Scan for the cell matching the given text and deliver its [x, y] coordinate at center. 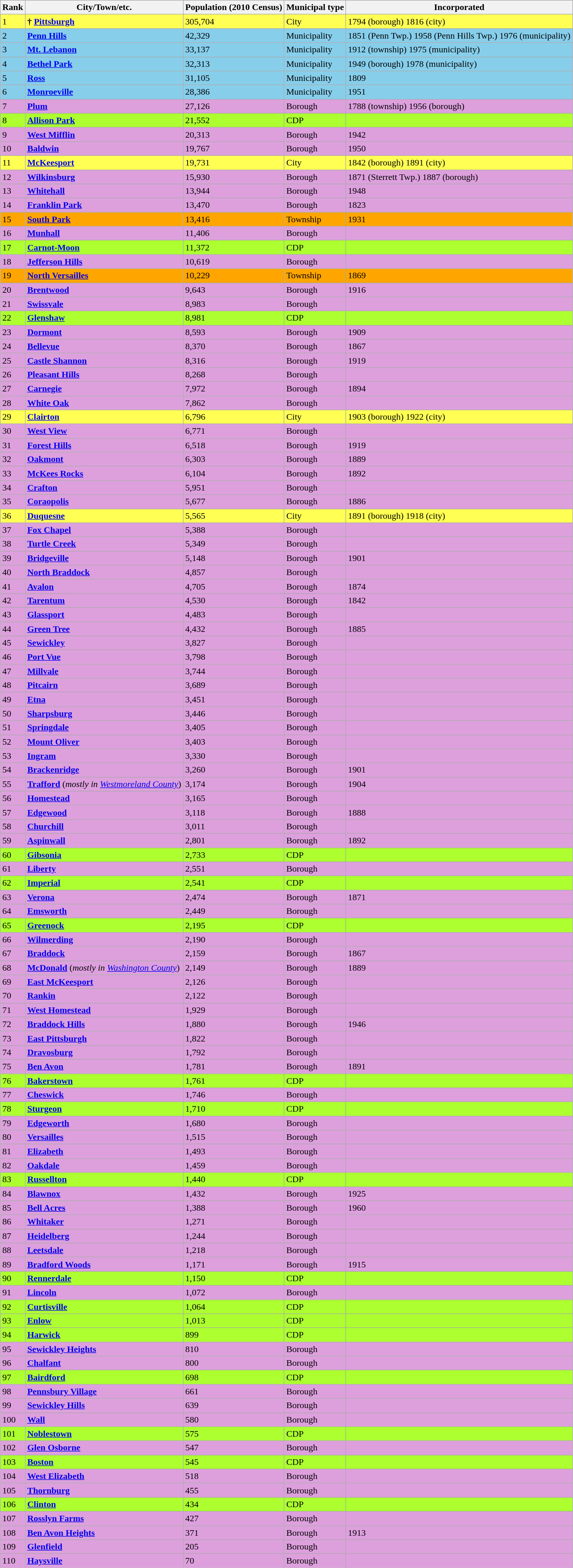
65 [13, 925]
Clairton [104, 417]
15 [13, 219]
8,316 [234, 360]
22 [13, 318]
4,432 [234, 629]
3,798 [234, 657]
39 [13, 558]
1,271 [234, 1222]
Port Vue [104, 657]
109 [13, 1547]
Churchill [104, 826]
Bethel Park [104, 64]
79 [13, 1123]
1904 [459, 784]
McKeesport [104, 163]
2,195 [234, 925]
Boston [104, 1462]
McKees Rocks [104, 473]
54 [13, 770]
Forest Hills [104, 445]
51 [13, 728]
103 [13, 1462]
1,072 [234, 1292]
580 [234, 1420]
Gibsonia [104, 854]
1925 [459, 1194]
545 [234, 1462]
2,122 [234, 996]
Rank [13, 7]
32 [13, 459]
1,013 [234, 1321]
2,541 [234, 883]
1942 [459, 134]
1,822 [234, 1038]
2,474 [234, 897]
Wilkinsburg [104, 177]
78 [13, 1109]
Sewickley [104, 643]
5,951 [234, 488]
Brackenridge [104, 770]
North Versailles [104, 276]
Turtle Creek [104, 544]
Blawnox [104, 1194]
3,118 [234, 812]
9 [13, 134]
1,388 [234, 1208]
86 [13, 1222]
25 [13, 360]
455 [234, 1490]
1,150 [234, 1278]
5,565 [234, 516]
West Mifflin [104, 134]
2,126 [234, 982]
6,796 [234, 417]
77 [13, 1095]
1842 [459, 600]
1915 [459, 1264]
84 [13, 1194]
83 [13, 1180]
Versailles [104, 1137]
27,126 [234, 106]
63 [13, 897]
Carnot-Moon [104, 247]
7,862 [234, 403]
14 [13, 205]
36 [13, 516]
899 [234, 1335]
1788 (township) 1956 (borough) [459, 106]
1913 [459, 1533]
19 [13, 276]
Duquesne [104, 516]
Millvale [104, 671]
13,416 [234, 219]
59 [13, 840]
Jefferson Hills [104, 262]
45 [13, 643]
West Homestead [104, 1010]
Plum [104, 106]
73 [13, 1038]
10,229 [234, 276]
18 [13, 262]
8,370 [234, 346]
3,405 [234, 728]
Fox Chapel [104, 530]
547 [234, 1448]
639 [234, 1405]
47 [13, 671]
Dormont [104, 332]
Dravosburg [104, 1052]
371 [234, 1533]
1871 (Sterrett Twp.) 1887 (borough) [459, 177]
62 [13, 883]
Rennerdale [104, 1278]
1 [13, 22]
1948 [459, 191]
11,372 [234, 247]
4,705 [234, 586]
Glassport [104, 614]
52 [13, 742]
Braddock Hills [104, 1024]
Rosslyn Farms [104, 1518]
55 [13, 784]
81 [13, 1151]
46 [13, 657]
5,677 [234, 502]
Carnegie [104, 388]
Sewickley Hills [104, 1405]
Tarentum [104, 600]
6,104 [234, 473]
1,493 [234, 1151]
4,857 [234, 572]
33,137 [234, 50]
Municipal type [315, 7]
13,944 [234, 191]
21 [13, 304]
3,827 [234, 643]
58 [13, 826]
Mt. Lebanon [104, 50]
3,330 [234, 756]
69 [13, 982]
61 [13, 869]
95 [13, 1349]
3,174 [234, 784]
Russellton [104, 1180]
427 [234, 1518]
24 [13, 346]
2,449 [234, 911]
Allison Park [104, 120]
50 [13, 714]
89 [13, 1264]
1950 [459, 148]
35 [13, 502]
64 [13, 911]
East McKeesport [104, 982]
3,165 [234, 798]
1809 [459, 78]
205 [234, 1547]
56 [13, 798]
South Park [104, 219]
Greenock [104, 925]
19,731 [234, 163]
434 [234, 1504]
102 [13, 1448]
97 [13, 1377]
Bradford Woods [104, 1264]
Ross [104, 78]
Enlow [104, 1321]
5,349 [234, 544]
1931 [459, 219]
Coraopolis [104, 502]
Glenshaw [104, 318]
Sewickley Heights [104, 1349]
1,710 [234, 1109]
Crafton [104, 488]
8,983 [234, 304]
575 [234, 1434]
Rankin [104, 996]
6,303 [234, 459]
3,689 [234, 685]
Etna [104, 699]
Noblestown [104, 1434]
West Elizabeth [104, 1476]
5,388 [234, 530]
1,171 [234, 1264]
8,981 [234, 318]
Penn Hills [104, 36]
3,451 [234, 699]
17 [13, 247]
1912 (township) 1975 (municipality) [459, 50]
Heidelberg [104, 1236]
1,515 [234, 1137]
Whitaker [104, 1222]
10,619 [234, 262]
1960 [459, 1208]
3,446 [234, 714]
99 [13, 1405]
1916 [459, 290]
Avalon [104, 586]
31 [13, 445]
1,880 [234, 1024]
80 [13, 1137]
1851 (Penn Twp.) 1958 (Penn Hills Twp.) 1976 (municipality) [459, 36]
3,011 [234, 826]
1,929 [234, 1010]
Elizabeth [104, 1151]
Thornburg [104, 1490]
Imperial [104, 883]
7 [13, 106]
5 [13, 78]
67 [13, 954]
71 [13, 1010]
1,792 [234, 1052]
1,761 [234, 1081]
Aspinwall [104, 840]
1885 [459, 629]
26 [13, 374]
3,744 [234, 671]
87 [13, 1236]
East Pittsburgh [104, 1038]
661 [234, 1391]
Oakdale [104, 1165]
33 [13, 473]
Sturgeon [104, 1109]
6 [13, 92]
2,149 [234, 968]
Trafford (mostly in Westmoreland County) [104, 784]
12 [13, 177]
4,483 [234, 614]
1909 [459, 332]
1,746 [234, 1095]
Leetsdale [104, 1250]
Wall [104, 1420]
1869 [459, 276]
† Pittsburgh [104, 22]
1951 [459, 92]
Brentwood [104, 290]
1949 (borough) 1978 (municipality) [459, 64]
Emsworth [104, 911]
74 [13, 1052]
Bairdford [104, 1377]
34 [13, 488]
76 [13, 1081]
1886 [459, 502]
Wilmerding [104, 939]
98 [13, 1391]
4 [13, 64]
108 [13, 1533]
Pitcairn [104, 685]
23 [13, 332]
68 [13, 968]
Lincoln [104, 1292]
1,244 [234, 1236]
Bell Acres [104, 1208]
Oakmont [104, 459]
Population (2010 Census) [234, 7]
2,801 [234, 840]
19,767 [234, 148]
Braddock [104, 954]
13,470 [234, 205]
305,704 [234, 22]
8,593 [234, 332]
85 [13, 1208]
1,440 [234, 1180]
43 [13, 614]
810 [234, 1349]
15,930 [234, 177]
37 [13, 530]
Glen Osborne [104, 1448]
2,733 [234, 854]
Incorporated [459, 7]
28,386 [234, 92]
82 [13, 1165]
1,459 [234, 1165]
Castle Shannon [104, 360]
Clinton [104, 1504]
Ben Avon Heights [104, 1533]
31,105 [234, 78]
44 [13, 629]
Green Tree [104, 629]
City/Town/etc. [104, 7]
Springdale [104, 728]
88 [13, 1250]
21,552 [234, 120]
29 [13, 417]
100 [13, 1420]
1888 [459, 812]
Cheswick [104, 1095]
40 [13, 572]
32,313 [234, 64]
1891 (borough) 1918 (city) [459, 516]
28 [13, 403]
Bellevue [104, 346]
698 [234, 1377]
42,329 [234, 36]
1,680 [234, 1123]
104 [13, 1476]
8,268 [234, 374]
Edgeworth [104, 1123]
1,781 [234, 1066]
1894 [459, 388]
6,518 [234, 445]
Bridgeville [104, 558]
Liberty [104, 869]
North Braddock [104, 572]
1794 (borough) 1816 (city) [459, 22]
90 [13, 1278]
1903 (borough) 1922 (city) [459, 417]
4,530 [234, 600]
Ingram [104, 756]
30 [13, 431]
1946 [459, 1024]
75 [13, 1066]
27 [13, 388]
1891 [459, 1066]
11,406 [234, 233]
11 [13, 163]
Munhall [104, 233]
48 [13, 685]
1871 [459, 897]
66 [13, 939]
West View [104, 431]
101 [13, 1434]
60 [13, 854]
105 [13, 1490]
92 [13, 1306]
Glenfield [104, 1547]
Franklin Park [104, 205]
94 [13, 1335]
9,643 [234, 290]
1,432 [234, 1194]
Homestead [104, 798]
Mount Oliver [104, 742]
Pennsbury Village [104, 1391]
3 [13, 50]
Verona [104, 897]
518 [234, 1476]
McDonald (mostly in Washington County) [104, 968]
2 [13, 36]
Monroeville [104, 92]
2,159 [234, 954]
1,064 [234, 1306]
Sharpsburg [104, 714]
1,218 [234, 1250]
53 [13, 756]
1842 (borough) 1891 (city) [459, 163]
Harwick [104, 1335]
93 [13, 1321]
3,403 [234, 742]
Pleasant Hills [104, 374]
91 [13, 1292]
49 [13, 699]
800 [234, 1363]
Whitehall [104, 191]
Edgewood [104, 812]
1823 [459, 205]
Swissvale [104, 304]
106 [13, 1504]
72 [13, 1024]
57 [13, 812]
8 [13, 120]
16 [13, 233]
6,771 [234, 431]
Haysville [104, 1561]
3,260 [234, 770]
96 [13, 1363]
1874 [459, 586]
20,313 [234, 134]
2,551 [234, 869]
107 [13, 1518]
110 [13, 1561]
41 [13, 586]
Curtisville [104, 1306]
5,148 [234, 558]
Baldwin [104, 148]
13 [13, 191]
Chalfant [104, 1363]
2,190 [234, 939]
Ben Avon [104, 1066]
42 [13, 600]
7,972 [234, 388]
White Oak [104, 403]
Bakerstown [104, 1081]
10 [13, 148]
20 [13, 290]
38 [13, 544]
